Capture the cell that displays the provided text and extract its [X, Y] central coordinate. 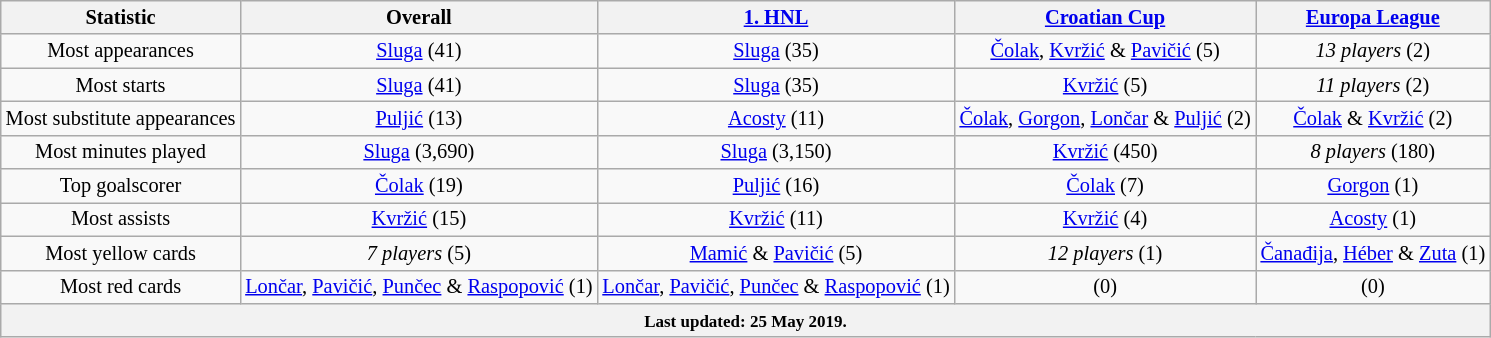
Kvržić (5) [1106, 85]
Puljić (13) [418, 118]
Most red cards [121, 287]
Čolak (19) [418, 186]
12 players (1) [1106, 253]
Most appearances [121, 51]
11 players (2) [1373, 85]
Most substitute appearances [121, 118]
Kvržić (450) [1106, 152]
Europa League [1373, 17]
Puljić (16) [776, 186]
Sluga (3,150) [776, 152]
Mamić & Pavičić (5) [776, 253]
Acosty (1) [1373, 219]
Čolak & Kvržić (2) [1373, 118]
Gorgon (1) [1373, 186]
8 players (180) [1373, 152]
Last updated: 25 May 2019. [746, 320]
Most yellow cards [121, 253]
Čanađija, Héber & Zuta (1) [1373, 253]
Overall [418, 17]
Kvržić (4) [1106, 219]
Statistic [121, 17]
13 players (2) [1373, 51]
Most assists [121, 219]
Croatian Cup [1106, 17]
1. HNL [776, 17]
Top goalscorer [121, 186]
Most minutes played [121, 152]
Čolak, Kvržić & Pavičić (5) [1106, 51]
Čolak, Gorgon, Lončar & Puljić (2) [1106, 118]
Kvržić (11) [776, 219]
Čolak (7) [1106, 186]
Kvržić (15) [418, 219]
Sluga (3,690) [418, 152]
Acosty (11) [776, 118]
7 players (5) [418, 253]
Most starts [121, 85]
